Find where the given text appears and provide that cell's center as [X, Y] coordinate. 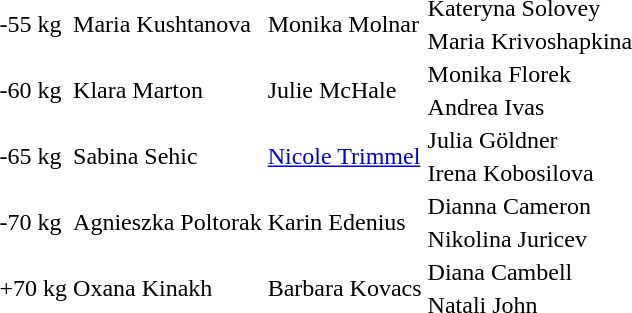
Klara Marton [168, 90]
Sabina Sehic [168, 156]
Karin Edenius [344, 222]
Agnieszka Poltorak [168, 222]
Julie McHale [344, 90]
Nicole Trimmel [344, 156]
